Return [X, Y] of the center of cell containing provided text 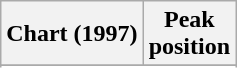
Chart (1997) [72, 34]
Peakposition [189, 34]
